Locate the cell with the specified text and output its (x, y) center coordinate. 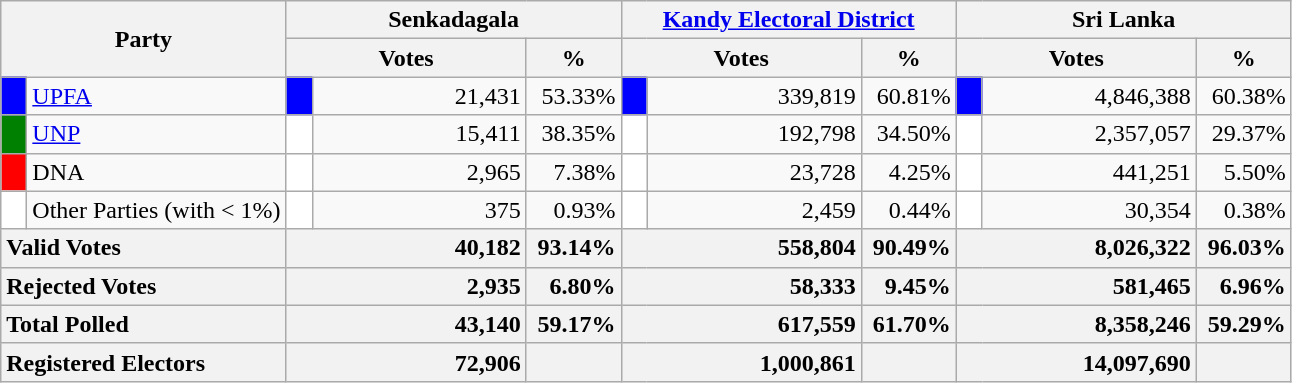
Sri Lanka (1124, 20)
Registered Electors (144, 362)
2,357,057 (1089, 134)
96.03% (1244, 248)
558,804 (741, 248)
4.25% (908, 172)
0.44% (908, 210)
60.81% (908, 96)
617,559 (741, 324)
5.50% (1244, 172)
23,728 (754, 172)
59.29% (1244, 324)
15,411 (419, 134)
339,819 (754, 96)
Other Parties (with < 1%) (156, 210)
DNA (156, 172)
90.49% (908, 248)
2,965 (419, 172)
UNP (156, 134)
2,459 (754, 210)
38.35% (574, 134)
2,935 (406, 286)
6.96% (1244, 286)
375 (419, 210)
59.17% (574, 324)
53.33% (574, 96)
0.93% (574, 210)
30,354 (1089, 210)
0.38% (1244, 210)
21,431 (419, 96)
29.37% (1244, 134)
Senkadagala (454, 20)
58,333 (741, 286)
61.70% (908, 324)
6.80% (574, 286)
8,358,246 (1076, 324)
72,906 (406, 362)
60.38% (1244, 96)
Valid Votes (144, 248)
Kandy Electoral District (788, 20)
8,026,322 (1076, 248)
93.14% (574, 248)
9.45% (908, 286)
7.38% (574, 172)
1,000,861 (741, 362)
Party (144, 39)
581,465 (1076, 286)
43,140 (406, 324)
Rejected Votes (144, 286)
40,182 (406, 248)
UPFA (156, 96)
34.50% (908, 134)
4,846,388 (1089, 96)
14,097,690 (1076, 362)
Total Polled (144, 324)
441,251 (1089, 172)
192,798 (754, 134)
